Identify which cell holds the provided text, then report its (x, y) central coordinate. 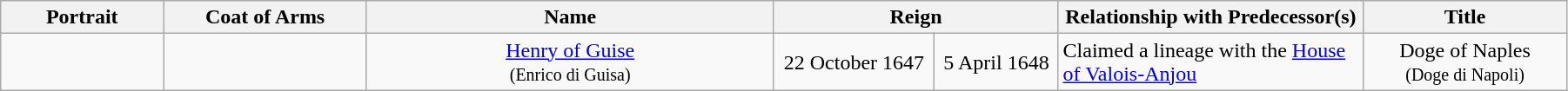
Portrait (82, 17)
22 October 1647 (854, 62)
Reign (915, 17)
Claimed a lineage with the House of Valois-Anjou (1211, 62)
Henry of Guise(Enrico di Guisa) (569, 62)
Doge of Naples(Doge di Napoli) (1465, 62)
5 April 1648 (996, 62)
Relationship with Predecessor(s) (1211, 17)
Name (569, 17)
Title (1465, 17)
Coat of Arms (265, 17)
